Identify which cell holds the provided text, then report its [X, Y] central coordinate. 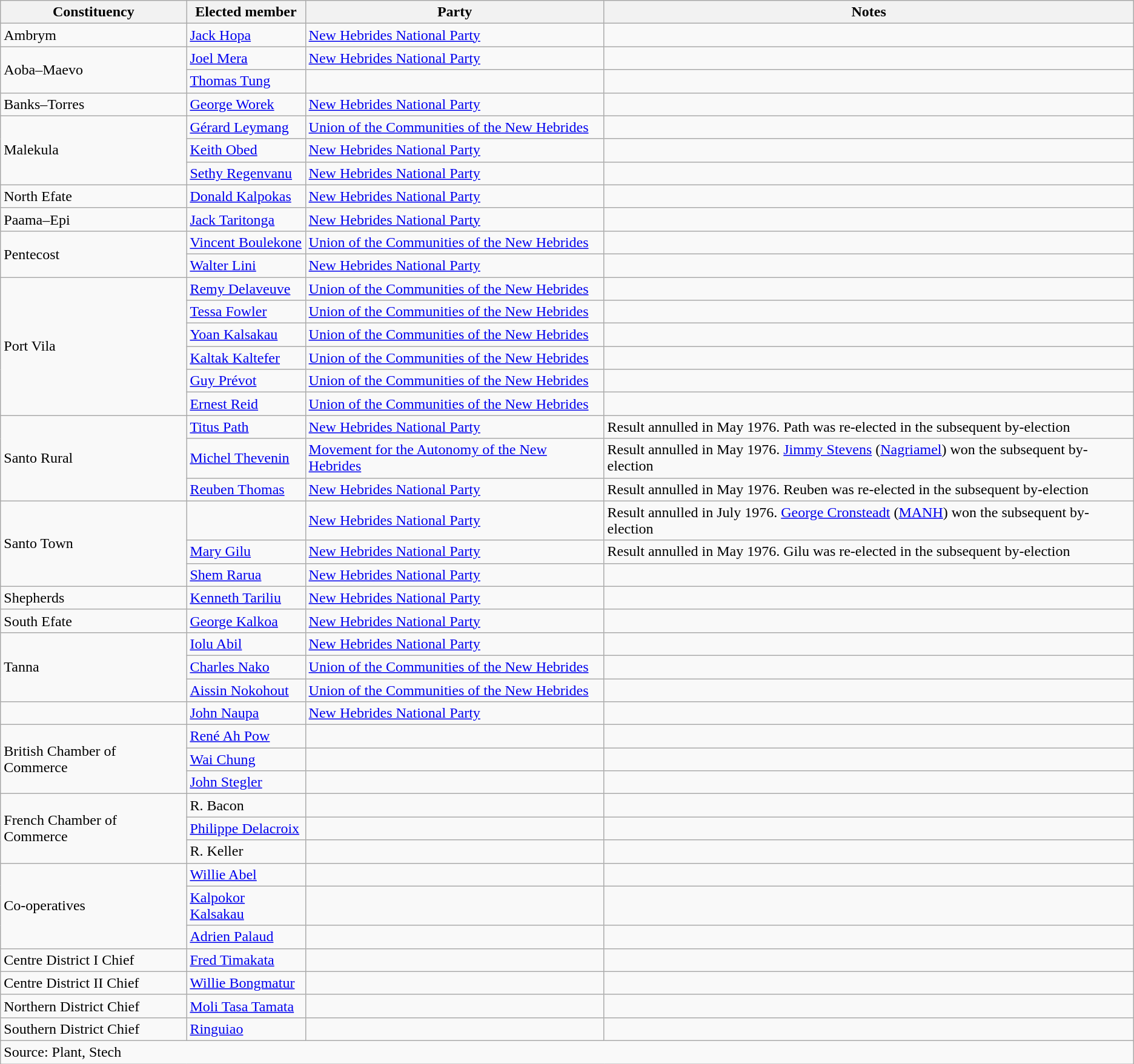
Kenneth Tariliu [246, 598]
Thomas Tung [246, 81]
Remy Delaveuve [246, 289]
Vincent Boulekone [246, 242]
Ambrym [93, 35]
Kaltak Kaltefer [246, 358]
Philippe Delacroix [246, 828]
George Worek [246, 104]
George Kalkoa [246, 621]
Result annulled in May 1976. Jimmy Stevens (Nagriamel) won the subsequent by-election [869, 458]
Yoan Kalsakau [246, 335]
Joel Mera [246, 58]
Pentecost [93, 254]
Sethy Regenvanu [246, 173]
Guy Prévot [246, 381]
Co-operatives [93, 906]
Fred Timakata [246, 960]
Centre District I Chief [93, 960]
Tessa Fowler [246, 312]
Constituency [93, 12]
Moli Tasa Tamata [246, 1006]
Result annulled in May 1976. Reuben was re-elected in the subsequent by-election [869, 489]
Titus Path [246, 427]
Adrien Palaud [246, 937]
Aoba–Maevo [93, 70]
Gérard Leymang [246, 127]
Shepherds [93, 598]
John Naupa [246, 713]
Northern District Chief [93, 1006]
Centre District II Chief [93, 983]
René Ah Pow [246, 736]
Ernest Reid [246, 404]
Port Vila [93, 346]
R. Keller [246, 851]
Keith Obed [246, 150]
Malekula [93, 150]
Paama–Epi [93, 219]
R. Bacon [246, 805]
Movement for the Autonomy of the New Hebrides [454, 458]
Santo Town [93, 544]
Iolu Abil [246, 644]
South Efate [93, 621]
Aissin Nokohout [246, 690]
John Stegler [246, 782]
Result annulled in May 1976. Path was re-elected in the subsequent by-election [869, 427]
French Chamber of Commerce [93, 828]
Elected member [246, 12]
Michel Thevenin [246, 458]
Ringuiao [246, 1029]
Mary Gilu [246, 552]
Santo Rural [93, 458]
Willie Abel [246, 874]
Willie Bongmatur [246, 983]
Result annulled in May 1976. Gilu was re-elected in the subsequent by-election [869, 552]
Reuben Thomas [246, 489]
Charles Nako [246, 667]
Walter Lini [246, 265]
Shem Rarua [246, 575]
Party [454, 12]
Southern District Chief [93, 1029]
British Chamber of Commerce [93, 759]
Jack Taritonga [246, 219]
Tanna [93, 667]
Notes [869, 12]
Source: Plant, Stech [567, 1052]
Kalpokor Kalsakau [246, 906]
North Efate [93, 196]
Result annulled in July 1976. George Cronsteadt (MANH) won the subsequent by-election [869, 521]
Wai Chung [246, 759]
Donald Kalpokas [246, 196]
Banks–Torres [93, 104]
Jack Hopa [246, 35]
